Identify which cell holds the provided text, then report its (X, Y) central coordinate. 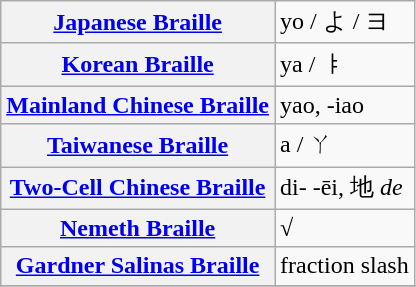
Taiwanese Braille (138, 146)
yao, -iao (344, 105)
fraction slash (344, 266)
Japanese Braille (138, 22)
yo / よ / ヨ (344, 22)
ya / ㅑ (344, 64)
Mainland Chinese Braille (138, 105)
di- -ēi, 地 de (344, 188)
Korean Braille (138, 64)
a / ㄚ (344, 146)
Gardner Salinas Braille (138, 266)
√ (344, 228)
Nemeth Braille (138, 228)
Two-Cell Chinese Braille (138, 188)
